Return the (x, y) coordinate for the center point of the cell that contains the specified text.  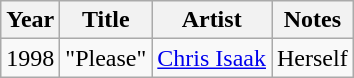
Artist (212, 20)
Title (106, 20)
Year (30, 20)
Herself (313, 58)
"Please" (106, 58)
Chris Isaak (212, 58)
Notes (313, 20)
1998 (30, 58)
